Locate the cell with the specified text and output its [x, y] center coordinate. 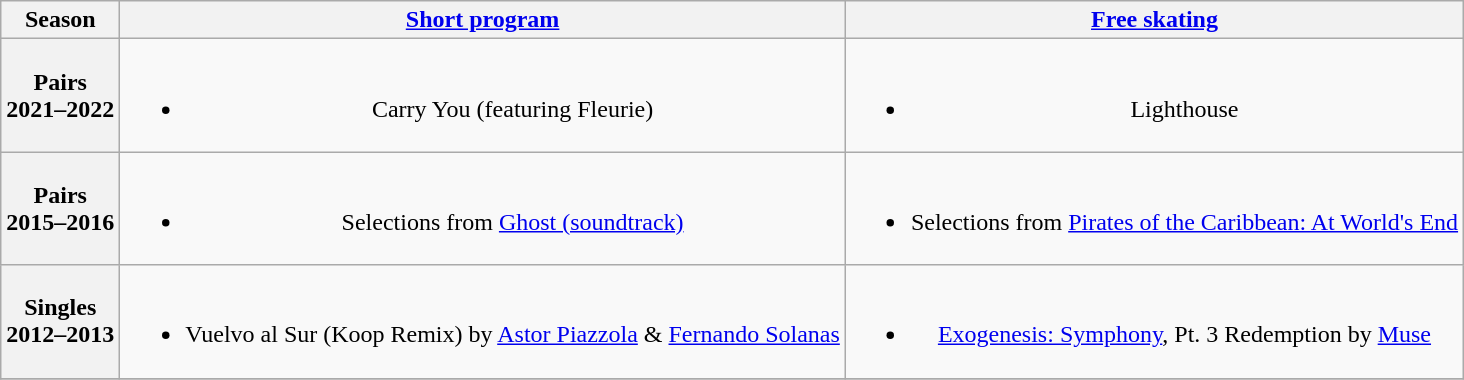
Singles2012–2013 [60, 322]
Selections from Pirates of the Caribbean: At World's End [1154, 208]
Season [60, 20]
Vuelvo al Sur (Koop Remix) by Astor Piazzola & Fernando Solanas [483, 322]
Pairs2021–2022 [60, 96]
Pairs2015–2016 [60, 208]
Carry You (featuring Fleurie) [483, 96]
Short program [483, 20]
Free skating [1154, 20]
Lighthouse [1154, 96]
Exogenesis: Symphony, Pt. 3 Redemption by Muse [1154, 322]
Selections from Ghost (soundtrack) [483, 208]
